Locate the cell with the specified text and output its (x, y) center coordinate. 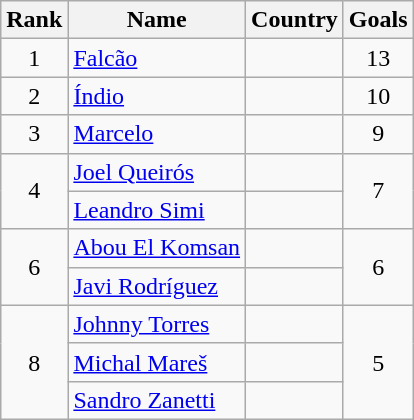
Sandro Zanetti (157, 400)
Johnny Torres (157, 324)
Goals (378, 20)
13 (378, 58)
9 (378, 134)
7 (378, 191)
Name (157, 20)
Falcão (157, 58)
Índio (157, 96)
10 (378, 96)
1 (34, 58)
Country (295, 20)
Marcelo (157, 134)
2 (34, 96)
4 (34, 191)
Leandro Simi (157, 210)
3 (34, 134)
Rank (34, 20)
Javi Rodríguez (157, 286)
5 (378, 362)
8 (34, 362)
Joel Queirós (157, 172)
Abou El Komsan (157, 248)
Michal Mareš (157, 362)
